Capture the cell that displays the provided text and extract its (X, Y) central coordinate. 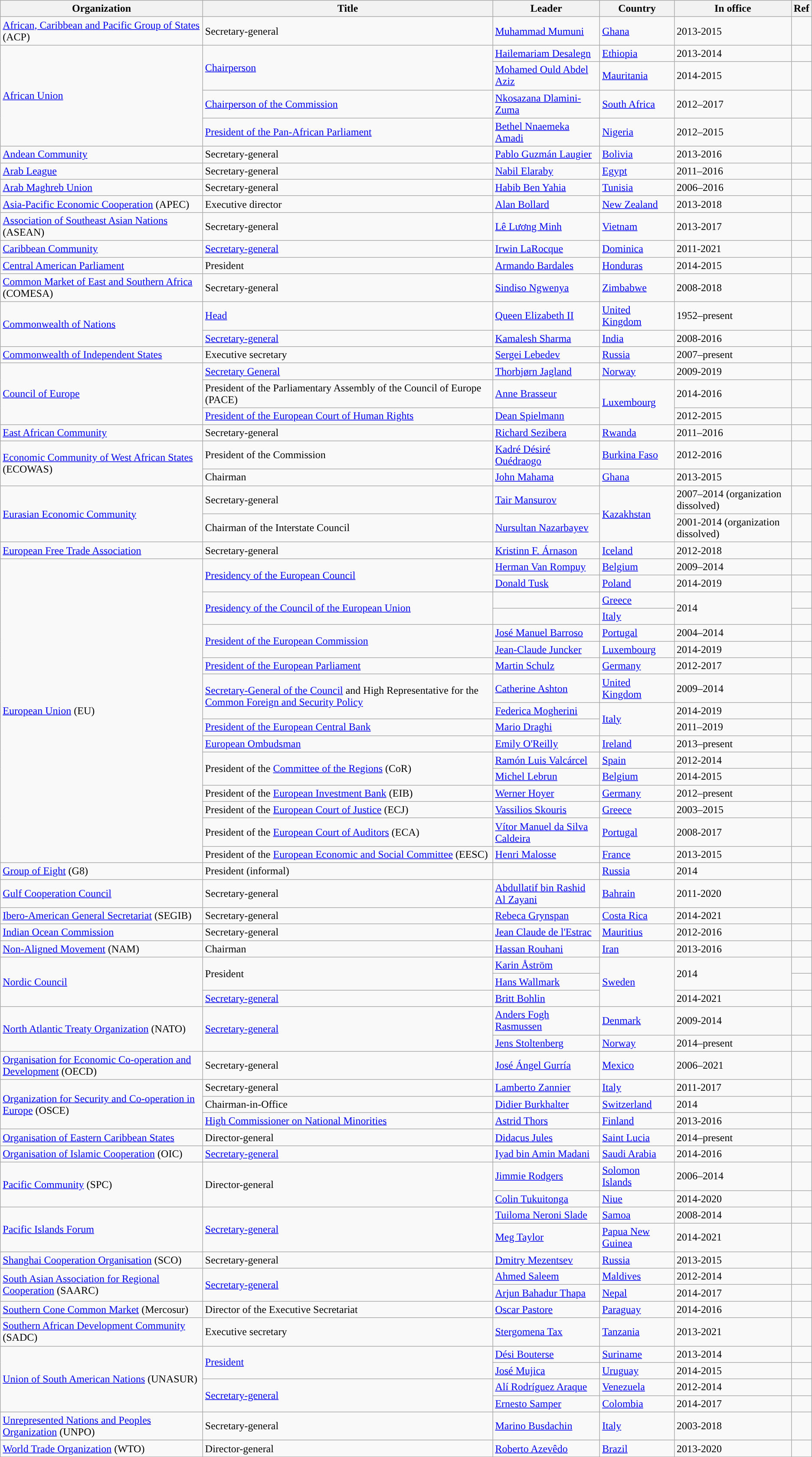
Vietnam (637, 226)
Tunisia (637, 187)
Organization for Security and Co-operation in Europe (OSCE) (101, 1104)
President of the European Court of Human Rights (348, 416)
2009-2019 (733, 371)
Nursultan Nazarbayev (547, 528)
Unrepresented Nations and Peoples Organization (UNPO) (101, 1426)
Kadré Désiré Ouédraogo (547, 455)
2012–2015 (733, 132)
Vítor Manuel da Silva Caldeira (547, 832)
2008-2017 (733, 832)
2013-2020 (733, 1448)
Muhammad Mumuni (547, 31)
2012–present (733, 793)
Ernesto Samper (547, 1404)
President of the European Court of Justice (ECJ) (348, 810)
Title (348, 9)
Anders Fogh Rasmussen (547, 1021)
Mauritius (637, 932)
2012-2017 (733, 666)
Lamberto Zannier (547, 1088)
President of the Pan-African Parliament (348, 132)
2006–2016 (733, 187)
Non-Aligned Movement (NAM) (101, 949)
Henri Malosse (547, 854)
Zimbabwe (637, 288)
East African Community (101, 433)
India (637, 338)
2011–2019 (733, 727)
South Asian Association for Regional Cooperation (SAARC) (101, 1285)
2013–present (733, 744)
Burkina Faso (637, 455)
Asia-Pacific Economic Cooperation (APEC) (101, 204)
2008-2014 (733, 1215)
2013-2021 (733, 1332)
Nigeria (637, 132)
2013-2018 (733, 204)
Suriname (637, 1354)
Costa Rica (637, 916)
Colombia (637, 1404)
Executive director (348, 204)
Group of Eight (G8) (101, 871)
Economic Community of West African States (ECOWAS) (101, 463)
Mexico (637, 1066)
Ethiopia (637, 53)
José Mujica (547, 1371)
Michel Lebrun (547, 777)
Presidency of the Council of the European Union (348, 608)
Herman Van Rompuy (547, 567)
European Union (EU) (101, 711)
Emily O'Reilly (547, 744)
Saudi Arabia (637, 1154)
Anne Brasseur (547, 394)
Catherine Ashton (547, 688)
Tanzania (637, 1332)
Abdullatif bin Rashid Al Zayani (547, 893)
Iran (637, 949)
President of the Commission (348, 455)
Council of Europe (101, 394)
Kamalesh Sharma (547, 338)
President of the European Parliament (348, 666)
Sweden (637, 982)
Kazakhstan (637, 514)
High Commissioner on National Minorities (348, 1121)
Niue (637, 1199)
Nepal (637, 1293)
Dean Spielmann (547, 416)
Common Market of East and Southern Africa (COMESA) (101, 288)
2003-2018 (733, 1426)
Alan Bollard (547, 204)
Marino Busdachin (547, 1426)
Papua New Guinea (637, 1237)
Paraguay (637, 1309)
Organisation for Economic Co-operation and Development (OECD) (101, 1066)
Brazil (637, 1448)
Bethel Nnaemeka Amadi (547, 132)
Union of South American Nations (UNASUR) (101, 1379)
Oscar Pastore (547, 1309)
Didier Burkhalter (547, 1104)
Secretary General (348, 371)
Federica Mogherini (547, 711)
Mohamed Ould Abdel Aziz (547, 75)
2003–2015 (733, 810)
Shanghai Cooperation Organisation (SCO) (101, 1260)
Chairman of the Interstate Council (348, 528)
Spain (637, 760)
Central American Parliament (101, 265)
2012-2015 (733, 416)
Jean Claude de l'Estrac (547, 932)
Caribbean Community (101, 249)
Vassilios Skouris (547, 810)
Werner Hoyer (547, 793)
1952–present (733, 316)
Nabil Elaraby (547, 171)
Ireland (637, 744)
Thorbjørn Jagland (547, 371)
Saint Lucia (637, 1137)
President of the Committee of the Regions (CoR) (348, 768)
Solomon Islands (637, 1176)
World Trade Organization (WTO) (101, 1448)
Kristinn F. Árnason (547, 550)
European Ombudsman (348, 744)
Hailemariam Desalegn (547, 53)
Chairperson of the Commission (348, 104)
2001-2014 (organization dissolved) (733, 528)
Maldives (637, 1277)
2011-2021 (733, 249)
North Atlantic Treaty Organization (NATO) (101, 1029)
Richard Sezibera (547, 433)
Stergomena Tax (547, 1332)
France (637, 854)
2013-2017 (733, 226)
Association of Southeast Asian Nations (ASEAN) (101, 226)
2006–2021 (733, 1066)
Jimmie Rodgers (547, 1176)
John Mahama (547, 477)
Organisation of Eastern Caribbean States (101, 1137)
Rwanda (637, 433)
Arab League (101, 171)
Southern Cone Common Market (Mercosur) (101, 1309)
2007–2014 (organization dissolved) (733, 500)
2012-2018 (733, 550)
African Union (101, 95)
South Africa (637, 104)
Astrid Thors (547, 1121)
2008-2018 (733, 288)
Dési Bouterse (547, 1354)
Arjun Bahadur Thapa (547, 1293)
Honduras (637, 265)
Sergei Lebedev (547, 355)
Ahmed Saleem (547, 1277)
Britt Bohlin (547, 998)
Roberto Azevêdo (547, 1448)
Organisation of Islamic Cooperation (OIC) (101, 1154)
Rebeca Grynspan (547, 916)
Switzerland (637, 1104)
Pablo Guzmán Laugier (547, 154)
Eurasian Economic Community (101, 514)
Country (637, 9)
2011-2020 (733, 893)
Dmitry Mezentsev (547, 1260)
Chairman-in-Office (348, 1104)
Lê Lương Minh (547, 226)
Denmark (637, 1021)
Gulf Cooperation Council (101, 893)
Dominica (637, 249)
Organization (101, 9)
Finland (637, 1121)
Jens Stoltenberg (547, 1043)
Egypt (637, 171)
2009-2014 (733, 1021)
Tuiloma Neroni Slade (547, 1215)
Armando Bardales (547, 265)
Donald Tusk (547, 583)
2011-2017 (733, 1088)
New Zealand (637, 204)
Queen Elizabeth II (547, 316)
President (informal) (348, 871)
President of the Parliamentary Assembly of the Council of Europe (PACE) (348, 394)
Presidency of the European Council (348, 575)
African, Caribbean and Pacific Group of States (ACP) (101, 31)
Andean Community (101, 154)
Didacus Jules (547, 1137)
President of the European Investment Bank (EIB) (348, 793)
2014-2020 (733, 1199)
President of the European Economic and Social Committee (EESC) (348, 854)
Nordic Council (101, 982)
2007–present (733, 355)
Meg Taylor (547, 1237)
Pacific Community (SPC) (101, 1185)
Commonwealth of Nations (101, 325)
Head (348, 316)
Leader (547, 9)
Southern African Development Community (SADC) (101, 1332)
Samoa (637, 1215)
Tair Mansurov (547, 500)
Irwin LaRocque (547, 249)
Chairperson (348, 68)
Ramón Luis Valcárcel (547, 760)
Secretary-General of the Council and High Representative for the Common Foreign and Security Policy (348, 697)
Poland (637, 583)
José Manuel Barroso (547, 633)
Venezuela (637, 1387)
José Ángel Gurría (547, 1066)
2006–2014 (733, 1176)
Ref (802, 9)
President of the European Court of Auditors (ECA) (348, 832)
Iyad bin Amin Madani (547, 1154)
Sindiso Ngwenya (547, 288)
Uruguay (637, 1371)
European Free Trade Association (101, 550)
2008-2016 (733, 338)
Ibero-American General Secretariat (SEGIB) (101, 916)
Colin Tukuitonga (547, 1199)
2012–2017 (733, 104)
Nkosazana Dlamini-Zuma (547, 104)
Arab Maghreb Union (101, 187)
In office (733, 9)
Karin Åström (547, 965)
Commonwealth of Independent States (101, 355)
Jean-Claude Juncker (547, 650)
Director of the Executive Secretariat (348, 1309)
Mario Draghi (547, 727)
Bahrain (637, 893)
Habib Ben Yahia (547, 187)
President of the European Commission (348, 641)
Alí Rodríguez Araque (547, 1387)
Mauritania (637, 75)
Bolivia (637, 154)
Pacific Islands Forum (101, 1230)
Hans Wallmark (547, 982)
Martin Schulz (547, 666)
Indian Ocean Commission (101, 932)
Iceland (637, 550)
Hassan Rouhani (547, 949)
2004–2014 (733, 633)
President of the European Central Bank (348, 727)
